Scan for the cell matching the given text and deliver its [x, y] coordinate at center. 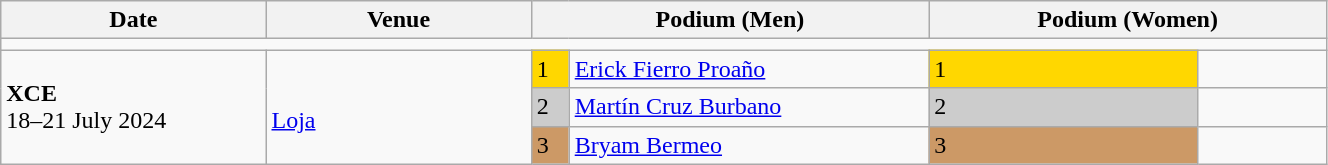
Loja [398, 107]
Podium (Men) [730, 20]
Date [134, 20]
Martín Cruz Burbano [749, 107]
Podium (Women) [1128, 20]
Bryam Bermeo [749, 145]
Erick Fierro Proaño [749, 69]
XCE 18–21 July 2024 [134, 107]
Venue [398, 20]
